Find where the given text appears and provide that cell's center as [x, y] coordinate. 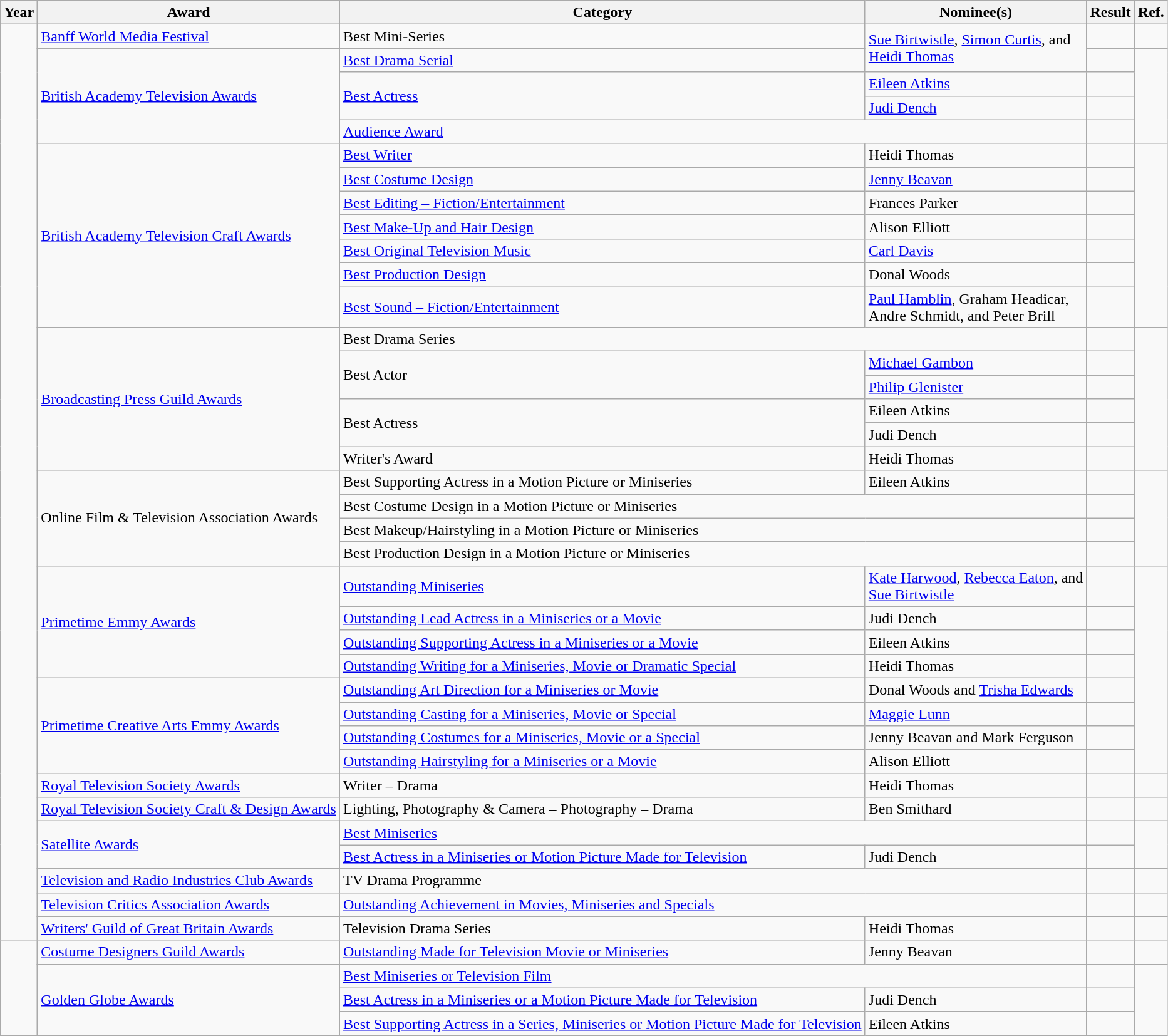
Television and Radio Industries Club Awards [189, 881]
British Academy Television Awards [189, 96]
Costume Designers Guild Awards [189, 952]
Year [19, 13]
Writer – Drama [602, 785]
Banff World Media Festival [189, 36]
Best Production Design in a Motion Picture or Miniseries [713, 554]
Jenny Beavan and Mark Ferguson [976, 738]
Carl Davis [976, 251]
Royal Television Society Craft & Design Awards [189, 809]
Primetime Creative Arts Emmy Awards [189, 725]
Outstanding Lead Actress in a Miniseries or a Movie [602, 618]
Ref. [1151, 13]
Outstanding Hairstyling for a Miniseries or a Movie [602, 762]
Best Makeup/Hairstyling in a Motion Picture or Miniseries [713, 530]
Audience Award [713, 132]
Television Drama Series [602, 928]
Best Production Design [602, 274]
Ben Smithard [976, 809]
Best Writer [602, 155]
British Academy Television Craft Awards [189, 236]
Royal Television Society Awards [189, 785]
Best Miniseries [713, 833]
Outstanding Supporting Actress in a Miniseries or a Movie [602, 642]
Sue Birtwistle, Simon Curtis, and Heidi Thomas [976, 48]
Best Drama Series [713, 339]
Outstanding Made for Television Movie or Miniseries [602, 952]
Result [1110, 13]
Writers' Guild of Great Britain Awards [189, 928]
Best Original Television Music [602, 251]
Best Supporting Actress in a Series, Miniseries or Motion Picture Made for Television [602, 1023]
Best Actress in a Miniseries or Motion Picture Made for Television [602, 857]
Outstanding Costumes for a Miniseries, Movie or a Special [602, 738]
Paul Hamblin, Graham Headicar, Andre Schmidt, and Peter Brill [976, 307]
Kate Harwood, Rebecca Eaton, and Sue Birtwistle [976, 586]
Donal Woods and Trisha Edwards [976, 690]
Golden Globe Awards [189, 1000]
Donal Woods [976, 274]
Michael Gambon [976, 363]
Best Supporting Actress in a Motion Picture or Miniseries [602, 482]
Outstanding Miniseries [602, 586]
Writer's Award [602, 458]
Best Sound – Fiction/Entertainment [602, 307]
Maggie Lunn [976, 713]
Best Mini-Series [602, 36]
Television Critics Association Awards [189, 904]
Outstanding Writing for a Miniseries, Movie or Dramatic Special [602, 666]
Online Film & Television Association Awards [189, 518]
Best Actress in a Miniseries or a Motion Picture Made for Television [602, 1000]
Outstanding Art Direction for a Miniseries or Movie [602, 690]
Best Make-Up and Hair Design [602, 227]
Philip Glenister [976, 387]
Satellite Awards [189, 845]
Frances Parker [976, 203]
Award [189, 13]
Category [602, 13]
Best Drama Serial [602, 60]
Outstanding Achievement in Movies, Miniseries and Specials [713, 904]
Best Actor [602, 375]
Best Miniseries or Television Film [713, 976]
Lighting, Photography & Camera – Photography – Drama [602, 809]
Outstanding Casting for a Miniseries, Movie or Special [602, 713]
Broadcasting Press Guild Awards [189, 399]
Best Costume Design [602, 179]
Primetime Emmy Awards [189, 621]
Best Costume Design in a Motion Picture or Miniseries [713, 506]
Best Editing – Fiction/Entertainment [602, 203]
TV Drama Programme [713, 881]
Nominee(s) [976, 13]
